Capture the cell that displays the provided text and extract its (x, y) central coordinate. 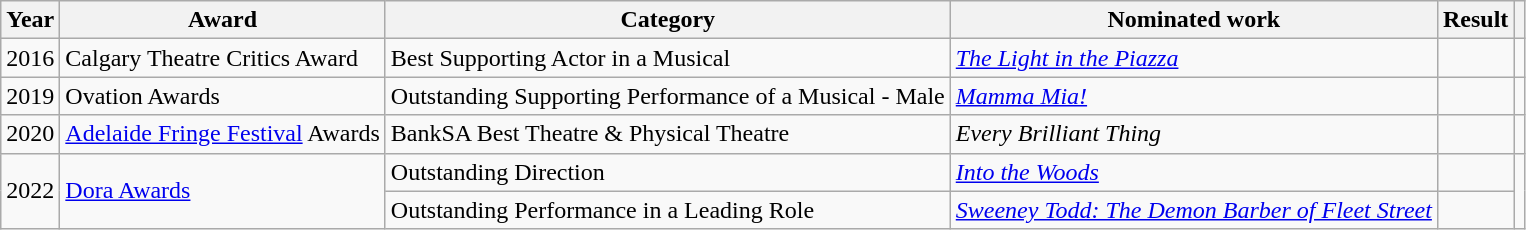
Best Supporting Actor in a Musical (668, 58)
Dora Awards (222, 191)
The Light in the Piazza (1194, 58)
Calgary Theatre Critics Award (222, 58)
Year (30, 20)
Result (1475, 20)
Outstanding Direction (668, 172)
Every Brilliant Thing (1194, 134)
BankSA Best Theatre & Physical Theatre (668, 134)
Ovation Awards (222, 96)
Category (668, 20)
Sweeney Todd: The Demon Barber of Fleet Street (1194, 210)
2019 (30, 96)
2022 (30, 191)
Into the Woods (1194, 172)
Award (222, 20)
Outstanding Supporting Performance of a Musical - Male (668, 96)
2020 (30, 134)
Mamma Mia! (1194, 96)
Adelaide Fringe Festival Awards (222, 134)
Outstanding Performance in a Leading Role (668, 210)
2016 (30, 58)
Nominated work (1194, 20)
